Search for the cell housing the specified text and yield its (X, Y) center coordinate. 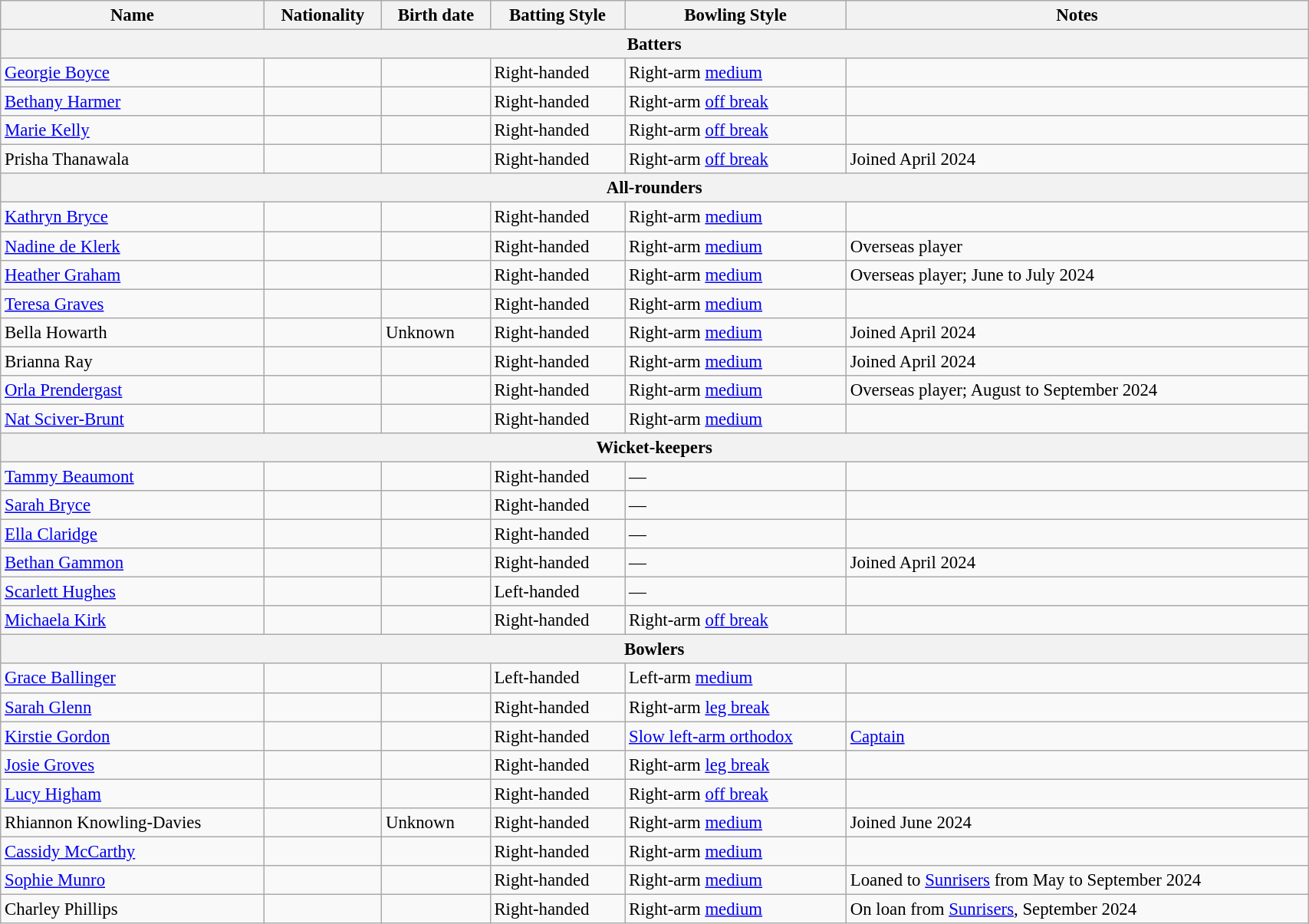
Wicket-keepers (655, 448)
Charley Phillips (132, 909)
Sophie Munro (132, 880)
Slow left-arm orthodox (736, 736)
Tammy Beaumont (132, 476)
Josie Groves (132, 765)
Bella Howarth (132, 332)
Rhiannon Knowling-Davies (132, 823)
Sarah Glenn (132, 707)
Orla Prendergast (132, 390)
Scarlett Hughes (132, 592)
Loaned to Sunrisers from May to September 2024 (1077, 880)
Batting Style (557, 15)
Bethan Gammon (132, 563)
Brianna Ray (132, 361)
Notes (1077, 15)
Joined June 2024 (1077, 823)
Overseas player; June to July 2024 (1077, 275)
Prisha Thanawala (132, 159)
Name (132, 15)
Bowlers (655, 649)
Batters (655, 44)
Birth date (436, 15)
Grace Ballinger (132, 679)
Left-arm medium (736, 679)
Lucy Higham (132, 794)
Georgie Boyce (132, 73)
Nat Sciver-Brunt (132, 419)
Michaela Kirk (132, 620)
Bethany Harmer (132, 102)
Sarah Bryce (132, 505)
Nationality (323, 15)
Marie Kelly (132, 130)
Bowling Style (736, 15)
Nadine de Klerk (132, 246)
All-rounders (655, 188)
Heather Graham (132, 275)
Kathryn Bryce (132, 217)
Cassidy McCarthy (132, 851)
Captain (1077, 736)
On loan from Sunrisers, September 2024 (1077, 909)
Teresa Graves (132, 304)
Ella Claridge (132, 534)
Overseas player (1077, 246)
Overseas player; August to September 2024 (1077, 390)
Kirstie Gordon (132, 736)
